Detect which cell encompasses the target text, then output its [x, y] center coordinate. 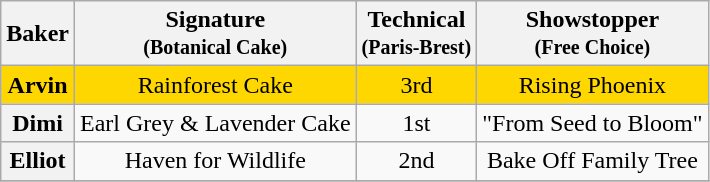
Rising Phoenix [592, 85]
Baker [38, 34]
Technical(Paris-Brest) [416, 34]
"From Seed to Bloom" [592, 123]
Showstopper(Free Choice) [592, 34]
1st [416, 123]
Bake Off Family Tree [592, 161]
2nd [416, 161]
Elliot [38, 161]
Dimi [38, 123]
Arvin [38, 85]
Haven for Wildlife [215, 161]
Signature(Botanical Cake) [215, 34]
Earl Grey & Lavender Cake [215, 123]
Rainforest Cake [215, 85]
3rd [416, 85]
